Extract the (X, Y) coordinate from the center of the cell holding the provided text.  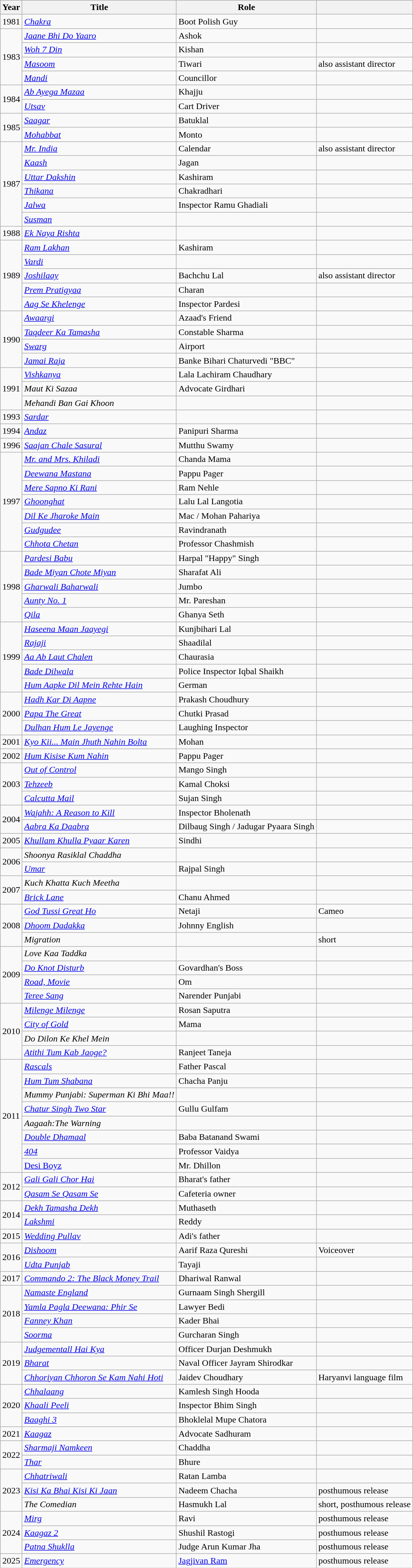
Advocate Girdhari (246, 388)
Qasam Se Qasam Se (99, 1194)
2009 (11, 975)
1996 (11, 445)
2002 (11, 756)
2006 (11, 862)
Emergency (99, 1561)
Councillor (246, 78)
Tiwari (246, 64)
Jagan (246, 163)
1990 (11, 339)
2005 (11, 840)
Inspector Bholenath (246, 812)
Jamai Raja (99, 360)
2024 (11, 1532)
Bhure (246, 1462)
2023 (11, 1490)
Officer Durjan Deshmukh (246, 1349)
Love Kaa Taddka (99, 954)
Ram Lakhan (99, 247)
Joshilaay (99, 276)
Do Knot Disturb (99, 968)
1984 (11, 99)
Gharwali Baharwali (99, 586)
Prakash Choudhury (246, 699)
Airport (246, 346)
City of Gold (99, 1024)
Bharat's father (246, 1180)
Aarif Raza Qureshi (246, 1250)
Taqdeer Ka Tamasha (99, 332)
Dekh Tamasha Dekh (99, 1208)
Road, Movie (99, 982)
Rascals (99, 1066)
2001 (11, 742)
Calcutta Mail (99, 798)
Saajan Chale Sasural (99, 445)
Khullam Khulla Pyaar Karen (99, 840)
Lala Lachiram Chaudhary (246, 374)
Mutthu Swamy (246, 445)
Chhatriwali (99, 1476)
Reddy (246, 1222)
2007 (11, 890)
Govardhan's Boss (246, 968)
Utsav (99, 106)
Mohabbat (99, 134)
1985 (11, 127)
2019 (11, 1363)
Brick Lane (99, 897)
1999 (11, 657)
Inspector Bhim Singh (246, 1405)
1988 (11, 233)
Bade Miyan Chote Miyan (99, 572)
Professor Chashmish (246, 544)
1998 (11, 586)
Susman (99, 219)
Dishoom (99, 1250)
Judge Arun Kumar Jha (246, 1547)
2008 (11, 925)
Mr. and Mrs. Khiladi (99, 459)
1981 (11, 22)
God Tussi Great Ho (99, 911)
Lalu Lal Langotia (246, 502)
Desi Boyz (99, 1165)
2015 (11, 1236)
Chatur Singh Two Star (99, 1109)
404 (99, 1151)
Lakshmi (99, 1222)
2004 (11, 819)
Swarg (99, 346)
Azaad's Friend (246, 318)
Woh 7 Din (99, 50)
Do Dilon Ke Khel Mein (99, 1038)
1987 (11, 184)
Rajpal Singh (246, 869)
Soorma (99, 1335)
Mr. Dhillon (246, 1165)
Ab Ayega Mazaa (99, 92)
Teree Sang (99, 996)
Mehandi Ban Gai Khoon (99, 403)
Advocate Sadhuram (246, 1434)
Dil Ke Jharoke Main (99, 516)
Hadh Kar Di Aapne (99, 699)
2003 (11, 784)
1983 (11, 57)
Mama (246, 1024)
Deewana Mastana (99, 473)
Mirg (99, 1518)
Ghanya Seth (246, 614)
Panipuri Sharma (246, 431)
Tayaji (246, 1264)
Professor Vaidya (246, 1151)
Masoom (99, 64)
2014 (11, 1215)
Kamlesh Singh Hooda (246, 1391)
2010 (11, 1031)
short (364, 939)
Gali Gali Chor Hai (99, 1180)
Om (246, 982)
Thikana (99, 191)
Shoonya Rasiklal Chaddha (99, 854)
Prem Pratigyaa (99, 290)
Kishan (246, 50)
Umar (99, 869)
Haryanvi language film (364, 1377)
Johnny English (246, 925)
Fanney Khan (99, 1321)
Chanu Ahmed (246, 897)
Calendar (246, 148)
Chhoriyan Chhoron Se Kam Nahi Hoti (99, 1377)
Chanda Mama (246, 459)
Laughing Inspector (246, 728)
Namaste England (99, 1292)
Sardar (99, 417)
Mango Singh (246, 770)
The Comedian (99, 1504)
Gullu Gulfam (246, 1109)
Jalwa (99, 205)
Chaurasia (246, 657)
Ranjeet Taneja (246, 1052)
Nadeem Chacha (246, 1490)
Dhariwal Ranwal (246, 1278)
Ram Nehle (246, 488)
Voiceover (364, 1250)
Charan (246, 290)
Jagjivan Ram (246, 1561)
Mandi (99, 78)
Dhoom Dadakka (99, 925)
Kaash (99, 163)
Lawyer Bedi (246, 1306)
Chaddha (246, 1448)
Tehzeeb (99, 784)
Baaghi 3 (99, 1420)
2016 (11, 1257)
Wedding Pullav (99, 1236)
Inspector Pardesi (246, 304)
short, posthumous release (364, 1504)
Gudgudee (99, 530)
Vishkanya (99, 374)
Uttar Dakshin (99, 177)
Kyo Kii... Main Jhuth Nahin Bolta (99, 742)
Vardi (99, 262)
Papa The Great (99, 714)
1991 (11, 388)
Title (99, 7)
Banke Bihari Chaturvedi "BBC" (246, 360)
Sujan Singh (246, 798)
Jaidev Choudhary (246, 1377)
2012 (11, 1187)
Bade Dilwala (99, 671)
2020 (11, 1405)
Police Inspector Iqbal Shaikh (246, 671)
Bachchu Lal (246, 276)
Kader Bhai (246, 1321)
2025 (11, 1561)
Andaz (99, 431)
Mr. India (99, 148)
2018 (11, 1313)
Mere Sapno Ki Rani (99, 488)
Bharat (99, 1363)
Shaadilal (246, 643)
Naval Officer Jayram Shirodkar (246, 1363)
Jaane Bhi Do Yaaro (99, 36)
Chakradhari (246, 191)
2017 (11, 1278)
Sindhi (246, 840)
Shushil Rastogi (246, 1533)
Bhoklelal Mupe Chatora (246, 1420)
Mummy Punjabi: Superman Ki Bhi Maa!! (99, 1095)
Constable Sharma (246, 332)
Batuklal (246, 120)
Netaji (246, 911)
1994 (11, 431)
Maut Ki Sazaa (99, 388)
Haseena Maan Jaayegi (99, 629)
Pardesi Babu (99, 558)
Thar (99, 1462)
Inspector Ramu Ghadiali (246, 205)
Atithi Tum Kab Jaoge? (99, 1052)
Year (11, 7)
Mac / Mohan Pahariya (246, 516)
German (246, 685)
Kamal Choksi (246, 784)
Migration (99, 939)
Ratan Lamba (246, 1476)
Chutki Prasad (246, 714)
Muthaseth (246, 1208)
Father Pascal (246, 1066)
Narender Punjabi (246, 996)
Mohan (246, 742)
Ghoonghat (99, 502)
2011 (11, 1116)
Dilbaug Singh / Jadugar Pyaara Singh (246, 826)
Awaargi (99, 318)
Hum Kisise Kum Nahin (99, 756)
2022 (11, 1455)
2021 (11, 1434)
Saagar (99, 120)
Qila (99, 614)
Cafeteria owner (246, 1194)
Aagaah:The Warning (99, 1123)
Milenge Milenge (99, 1010)
Ravindranath (246, 530)
1993 (11, 417)
Harpal "Happy" Singh (246, 558)
2000 (11, 714)
Chhalaang (99, 1391)
Aag Se Khelenge (99, 304)
Gurcharan Singh (246, 1335)
Chakra (99, 22)
Monto (246, 134)
Rajaji (99, 643)
Kuch Khatta Kuch Meetha (99, 883)
Kaagaz (99, 1434)
Patna Shuklla (99, 1547)
Hum Aapke Dil Mein Rehte Hain (99, 685)
Dulhan Hum Le Jayenge (99, 728)
Double Dhamaal (99, 1137)
Mr. Pareshan (246, 600)
Udta Punjab (99, 1264)
Ek Naya Rishta (99, 233)
Cart Driver (246, 106)
Adi's father (246, 1236)
Out of Control (99, 770)
Hum Tum Shabana (99, 1081)
Sharmaji Namkeen (99, 1448)
Hasmukh Lal (246, 1504)
Ravi (246, 1518)
Aabra Ka Daabra (99, 826)
Khajju (246, 92)
Kisi Ka Bhai Kisi Ki Jaan (99, 1490)
Judgementall Hai Kya (99, 1349)
Rosan Saputra (246, 1010)
1989 (11, 276)
Aunty No. 1 (99, 600)
Chacha Panju (246, 1081)
Jumbo (246, 586)
Baba Batanand Swami (246, 1137)
Kaagaz 2 (99, 1533)
Aa Ab Laut Chalen (99, 657)
Role (246, 7)
Khaali Peeli (99, 1405)
Gurnaam Singh Shergill (246, 1292)
Yamla Pagla Deewana: Phir Se (99, 1306)
Commando 2: The Black Money Trail (99, 1278)
Chhota Chetan (99, 544)
Ashok (246, 36)
Boot Polish Guy (246, 22)
Cameo (364, 911)
Sharafat Ali (246, 572)
1997 (11, 502)
Kunjbihari Lal (246, 629)
Wajahh: A Reason to Kill (99, 812)
